Capture the cell that displays the provided text and extract its (X, Y) central coordinate. 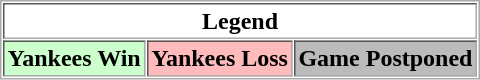
Yankees Win (74, 58)
Game Postponed (386, 58)
Yankees Loss (220, 58)
Legend (240, 21)
